From the cell containing the given text, extract its center point as (X, Y) coordinate. 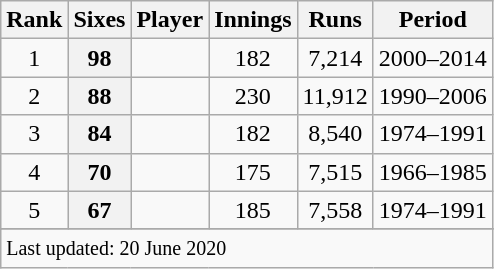
11,912 (335, 96)
3 (34, 134)
98 (100, 58)
7,214 (335, 58)
1 (34, 58)
230 (253, 96)
185 (253, 210)
7,515 (335, 172)
Sixes (100, 20)
Innings (253, 20)
1966–1985 (432, 172)
2 (34, 96)
Period (432, 20)
Last updated: 20 June 2020 (247, 248)
1990–2006 (432, 96)
88 (100, 96)
Rank (34, 20)
Runs (335, 20)
2000–2014 (432, 58)
7,558 (335, 210)
Player (170, 20)
8,540 (335, 134)
70 (100, 172)
175 (253, 172)
4 (34, 172)
5 (34, 210)
84 (100, 134)
67 (100, 210)
